Return (X, Y) of the center of cell containing provided text 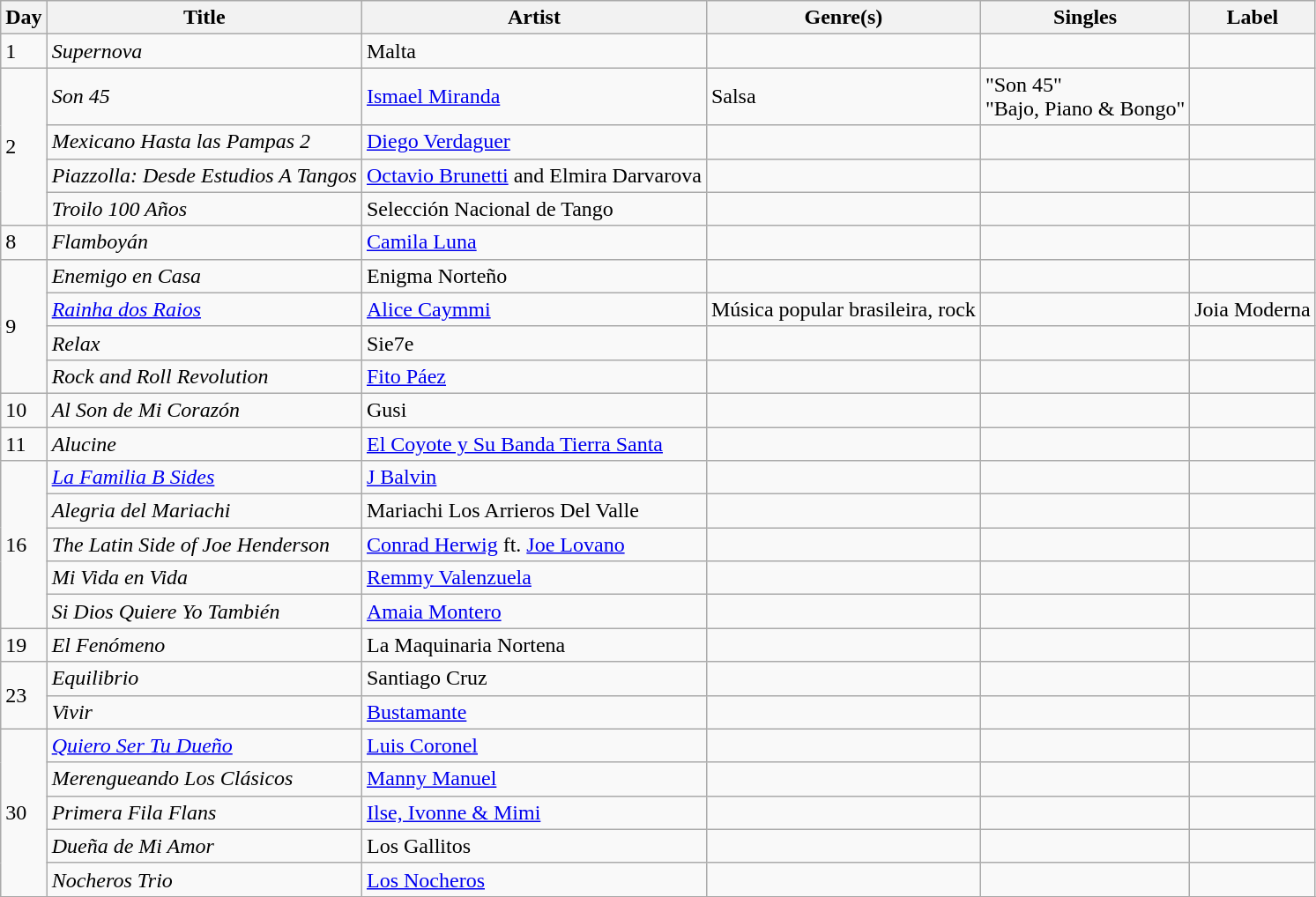
Música popular brasileira, rock (843, 309)
Si Dios Quiere Yo También (204, 612)
La Familia B Sides (204, 478)
Conrad Herwig ft. Joe Lovano (534, 545)
Los Gallitos (534, 846)
30 (24, 812)
Mexicano Hasta las Pampas 2 (204, 142)
Primera Fila Flans (204, 812)
9 (24, 326)
Title (204, 18)
2 (24, 146)
Label (1253, 18)
Ilse, Ivonne & Mimi (534, 812)
19 (24, 645)
Sie7e (534, 343)
J Balvin (534, 478)
Manny Manuel (534, 779)
Alegria del Mariachi (204, 511)
Singles (1084, 18)
16 (24, 545)
Mi Vida en Vida (204, 578)
Selección Nacional de Tango (534, 209)
Santiago Cruz (534, 678)
The Latin Side of Joe Henderson (204, 545)
Supernova (204, 51)
8 (24, 242)
Flamboyán (204, 242)
Rainha dos Raios (204, 309)
23 (24, 695)
Quiero Ser Tu Dueño (204, 745)
Alice Caymmi (534, 309)
10 (24, 410)
Day (24, 18)
Gusi (534, 410)
Enigma Norteño (534, 276)
Bustamante (534, 712)
Piazzolla: Desde Estudios A Tangos (204, 175)
Camila Luna (534, 242)
Relax (204, 343)
Luis Coronel (534, 745)
Nocheros Trio (204, 879)
Genre(s) (843, 18)
11 (24, 443)
Diego Verdaguer (534, 142)
Vivir (204, 712)
Remmy Valenzuela (534, 578)
Mariachi Los Arrieros Del Valle (534, 511)
Dueña de Mi Amor (204, 846)
Amaia Montero (534, 612)
Salsa (843, 97)
"Son 45""Bajo, Piano & Bongo" (1084, 97)
Ismael Miranda (534, 97)
Son 45 (204, 97)
Joia Moderna (1253, 309)
Octavio Brunetti and Elmira Darvarova (534, 175)
Al Son de Mi Corazón (204, 410)
Alucine (204, 443)
Rock and Roll Revolution (204, 376)
El Fenómeno (204, 645)
Enemigo en Casa (204, 276)
Fito Páez (534, 376)
La Maquinaria Nortena (534, 645)
1 (24, 51)
Artist (534, 18)
Troilo 100 Años (204, 209)
Equilibrio (204, 678)
Malta (534, 51)
El Coyote y Su Banda Tierra Santa (534, 443)
Merengueando Los Clásicos (204, 779)
Los Nocheros (534, 879)
